Scan for the cell matching the given text and deliver its (X, Y) coordinate at center. 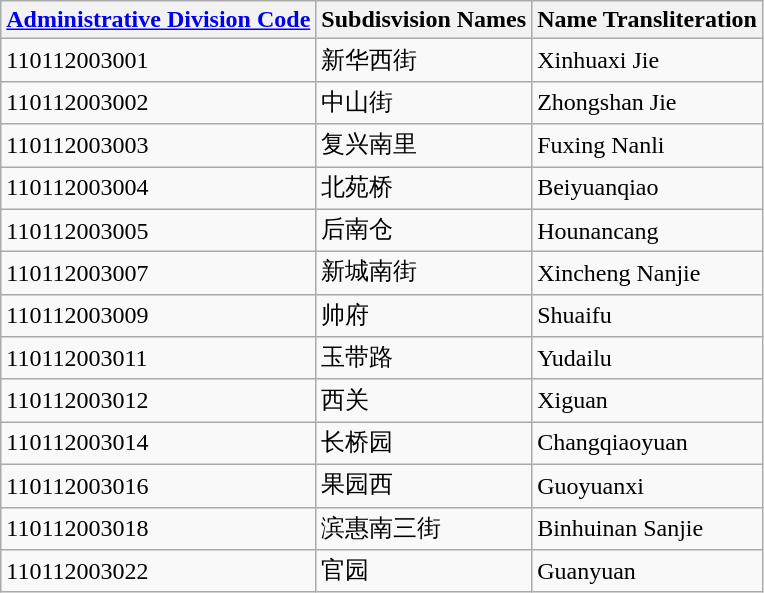
新城南街 (424, 274)
Guoyuanxi (648, 486)
长桥园 (424, 444)
Guanyuan (648, 572)
Changqiaoyuan (648, 444)
110112003012 (158, 400)
110112003002 (158, 102)
110112003005 (158, 230)
官园 (424, 572)
110112003007 (158, 274)
复兴南里 (424, 146)
Shuaifu (648, 316)
Administrative Division Code (158, 20)
110112003022 (158, 572)
帅府 (424, 316)
后南仓 (424, 230)
北苑桥 (424, 188)
果园西 (424, 486)
Yudailu (648, 358)
Name Transliteration (648, 20)
西关 (424, 400)
110112003016 (158, 486)
Xiguan (648, 400)
Beiyuanqiao (648, 188)
110112003004 (158, 188)
玉带路 (424, 358)
Xinhuaxi Jie (648, 60)
新华西街 (424, 60)
110112003009 (158, 316)
110112003011 (158, 358)
Binhuinan Sanjie (648, 528)
Subdisvision Names (424, 20)
Fuxing Nanli (648, 146)
110112003003 (158, 146)
滨惠南三街 (424, 528)
Hounancang (648, 230)
Xincheng Nanjie (648, 274)
110112003018 (158, 528)
110112003014 (158, 444)
110112003001 (158, 60)
Zhongshan Jie (648, 102)
中山街 (424, 102)
